From the cell containing the given text, extract its center point as (X, Y) coordinate. 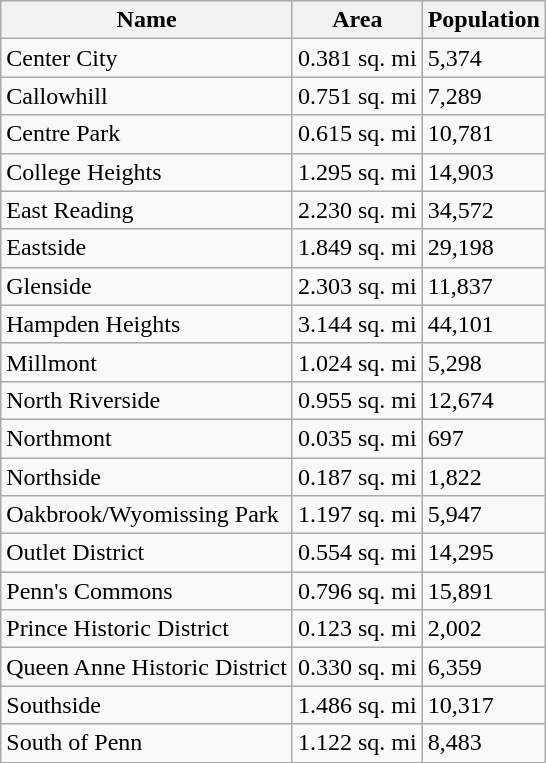
44,101 (484, 324)
11,837 (484, 286)
College Heights (147, 172)
1,822 (484, 477)
Penn's Commons (147, 591)
Outlet District (147, 553)
6,359 (484, 667)
0.751 sq. mi (357, 96)
Prince Historic District (147, 629)
34,572 (484, 210)
0.955 sq. mi (357, 400)
Glenside (147, 286)
12,674 (484, 400)
2,002 (484, 629)
5,947 (484, 515)
0.796 sq. mi (357, 591)
1.486 sq. mi (357, 705)
North Riverside (147, 400)
1.122 sq. mi (357, 743)
5,298 (484, 362)
Hampden Heights (147, 324)
Name (147, 20)
7,289 (484, 96)
East Reading (147, 210)
0.615 sq. mi (357, 134)
Northmont (147, 438)
Southside (147, 705)
0.554 sq. mi (357, 553)
Centre Park (147, 134)
Area (357, 20)
South of Penn (147, 743)
0.330 sq. mi (357, 667)
2.303 sq. mi (357, 286)
14,903 (484, 172)
Northside (147, 477)
Callowhill (147, 96)
1.295 sq. mi (357, 172)
0.381 sq. mi (357, 58)
29,198 (484, 248)
697 (484, 438)
Center City (147, 58)
0.123 sq. mi (357, 629)
Queen Anne Historic District (147, 667)
14,295 (484, 553)
Eastside (147, 248)
Oakbrook/Wyomissing Park (147, 515)
10,317 (484, 705)
15,891 (484, 591)
1.849 sq. mi (357, 248)
1.197 sq. mi (357, 515)
Millmont (147, 362)
10,781 (484, 134)
0.187 sq. mi (357, 477)
5,374 (484, 58)
3.144 sq. mi (357, 324)
0.035 sq. mi (357, 438)
2.230 sq. mi (357, 210)
8,483 (484, 743)
1.024 sq. mi (357, 362)
Population (484, 20)
